Return the [x, y] coordinate for the center point of the cell that contains the specified text.  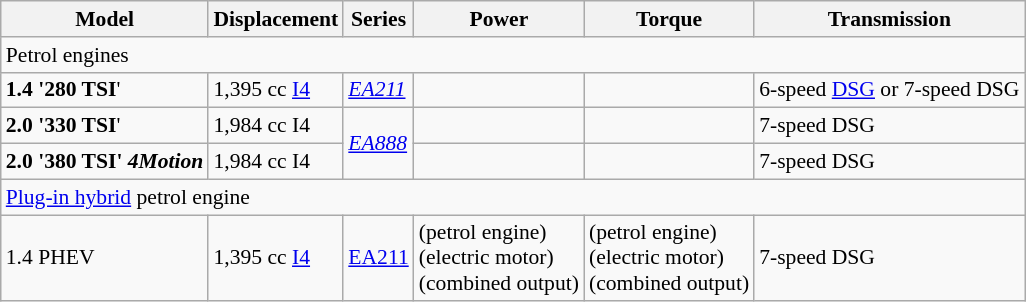
Torque [669, 19]
1.4 PHEV [105, 258]
6-speed DSG or 7-speed DSG [889, 90]
Displacement [276, 19]
Series [378, 19]
2.0 '380 TSI' 4Motion [105, 162]
Petrol engines [513, 55]
2.0 '330 TSI' [105, 126]
Power [499, 19]
Transmission [889, 19]
EA888 [378, 144]
Model [105, 19]
Plug-in hybrid petrol engine [513, 197]
1.4 '280 TSI' [105, 90]
